From the cell containing the given text, extract its center point as (x, y) coordinate. 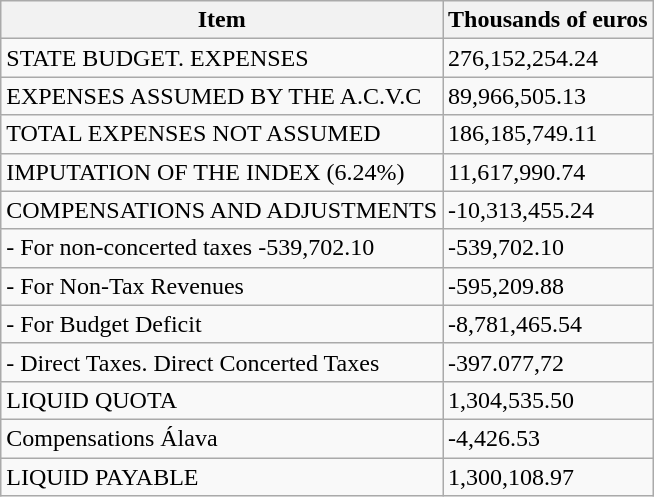
1,300,108.97 (548, 477)
- Direct Taxes. Direct Concerted Taxes (222, 362)
-8,781,465.54 (548, 324)
186,185,749.11 (548, 134)
TOTAL EXPENSES NOT ASSUMED (222, 134)
-397.077,72 (548, 362)
STATE BUDGET. EXPENSES (222, 58)
LIQUID PAYABLE (222, 477)
89,966,505.13 (548, 96)
-539,702.10 (548, 248)
LIQUID QUOTA (222, 400)
- For Budget Deficit (222, 324)
EXPENSES ASSUMED BY THE A.C.V.C (222, 96)
-4,426.53 (548, 438)
276,152,254.24 (548, 58)
Item (222, 20)
11,617,990.74 (548, 172)
IMPUTATION OF THE INDEX (6.24%) (222, 172)
-10,313,455.24 (548, 210)
COMPENSATIONS AND ADJUSTMENTS (222, 210)
1,304,535.50 (548, 400)
-595,209.88 (548, 286)
Thousands of euros (548, 20)
- For Non-Tax Revenues (222, 286)
- For non-concerted taxes -539,702.10 (222, 248)
Compensations Álava (222, 438)
